From the cell containing the given text, extract its center point as (X, Y) coordinate. 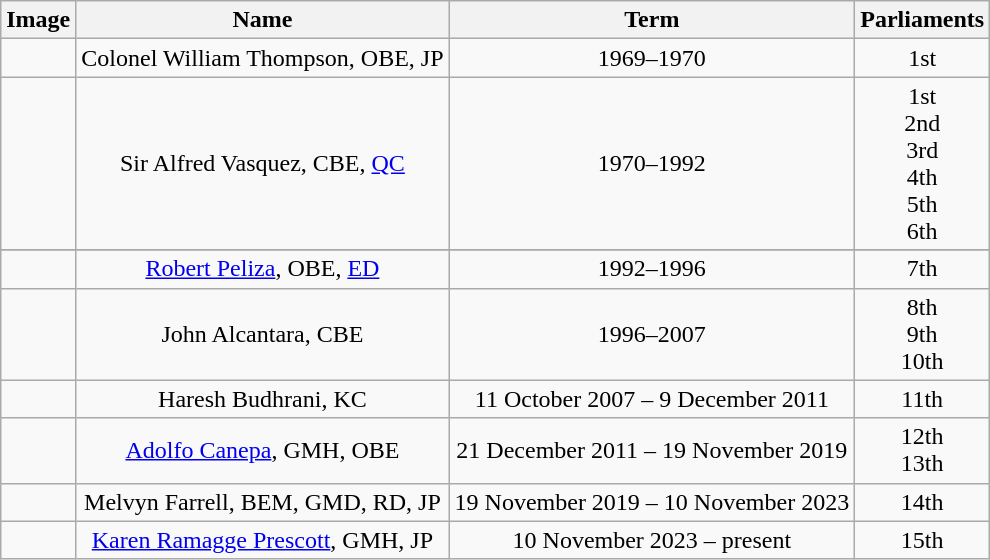
Karen Ramagge Prescott, GMH, JP (262, 540)
John Alcantara, CBE (262, 334)
Term (652, 20)
10 November 2023 – present (652, 540)
Haresh Budhrani, KC (262, 399)
21 December 2011 – 19 November 2019 (652, 450)
1969–1970 (652, 58)
Colonel William Thompson, OBE, JP (262, 58)
Image (38, 20)
7th (922, 269)
14th (922, 502)
Adolfo Canepa, GMH, OBE (262, 450)
Name (262, 20)
1996–2007 (652, 334)
Melvyn Farrell, BEM, GMD, RD, JP (262, 502)
1992–1996 (652, 269)
1st2nd3rd4th5th6th (922, 164)
Sir Alfred Vasquez, CBE, QC (262, 164)
11th (922, 399)
Robert Peliza, OBE, ED (262, 269)
12th13th (922, 450)
15th (922, 540)
1st (922, 58)
Parliaments (922, 20)
11 October 2007 – 9 December 2011 (652, 399)
19 November 2019 – 10 November 2023 (652, 502)
1970–1992 (652, 164)
8th9th10th (922, 334)
